Capture the cell that displays the provided text and extract its [X, Y] central coordinate. 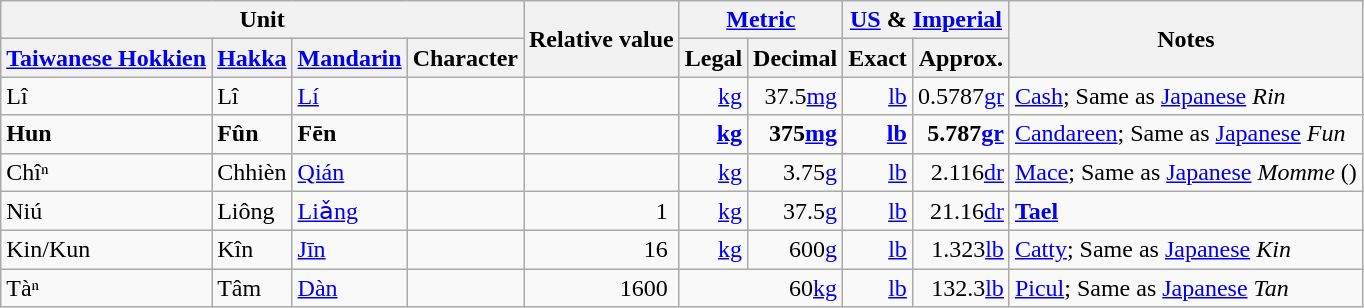
Picul; Same as Japanese Tan [1186, 288]
Catty; Same as Japanese Kin [1186, 250]
21.16dr [960, 211]
Fûn [252, 134]
Chhièn [252, 172]
Liông [252, 211]
Tael [1186, 211]
37.5mg [796, 96]
Liǎng [350, 211]
Metric [760, 20]
Niú [106, 211]
Tâm [252, 288]
0.5787gr [960, 96]
Cash; Same as Japanese Rin [1186, 96]
Notes [1186, 39]
132.3lb [960, 288]
Unit [262, 20]
60kg [760, 288]
37.5g [796, 211]
Jīn [350, 250]
Legal [713, 58]
2.116dr [960, 172]
Exact [878, 58]
Relative value [602, 39]
600g [796, 250]
1600 [602, 288]
Candareen; Same as Japanese Fun [1186, 134]
Dàn [350, 288]
Kin/Kun [106, 250]
Mace; Same as Japanese Momme () [1186, 172]
Tàⁿ [106, 288]
Hakka [252, 58]
16 [602, 250]
Mandarin [350, 58]
Taiwanese Hokkien [106, 58]
Kîn [252, 250]
375mg [796, 134]
Approx. [960, 58]
5.787gr [960, 134]
Qián [350, 172]
3.75g [796, 172]
Chîⁿ [106, 172]
Character [465, 58]
US & Imperial [926, 20]
Lí [350, 96]
Decimal [796, 58]
Hun [106, 134]
1.323lb [960, 250]
1 [602, 211]
Fēn [350, 134]
